Provide the [x, y] coordinate of the cell's center where the given text is located.  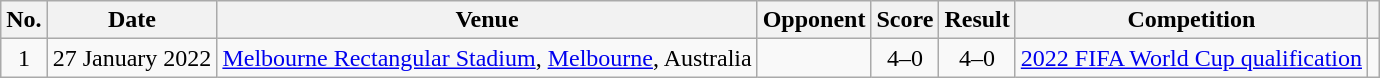
Melbourne Rectangular Stadium, Melbourne, Australia [487, 58]
2022 FIFA World Cup qualification [1191, 58]
No. [24, 20]
Opponent [814, 20]
Result [977, 20]
Competition [1191, 20]
1 [24, 58]
Date [132, 20]
Venue [487, 20]
27 January 2022 [132, 58]
Score [905, 20]
